Return the (x, y) coordinate for the center point of the cell that contains the specified text.  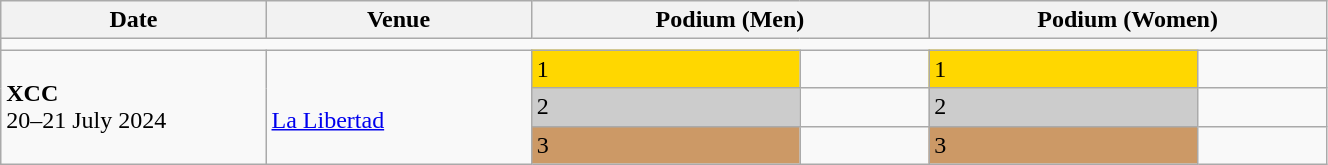
XCC 20–21 July 2024 (134, 107)
Podium (Women) (1128, 20)
Venue (398, 20)
La Libertad (398, 107)
Podium (Men) (730, 20)
Date (134, 20)
